From the cell containing the given text, extract its center point as (X, Y) coordinate. 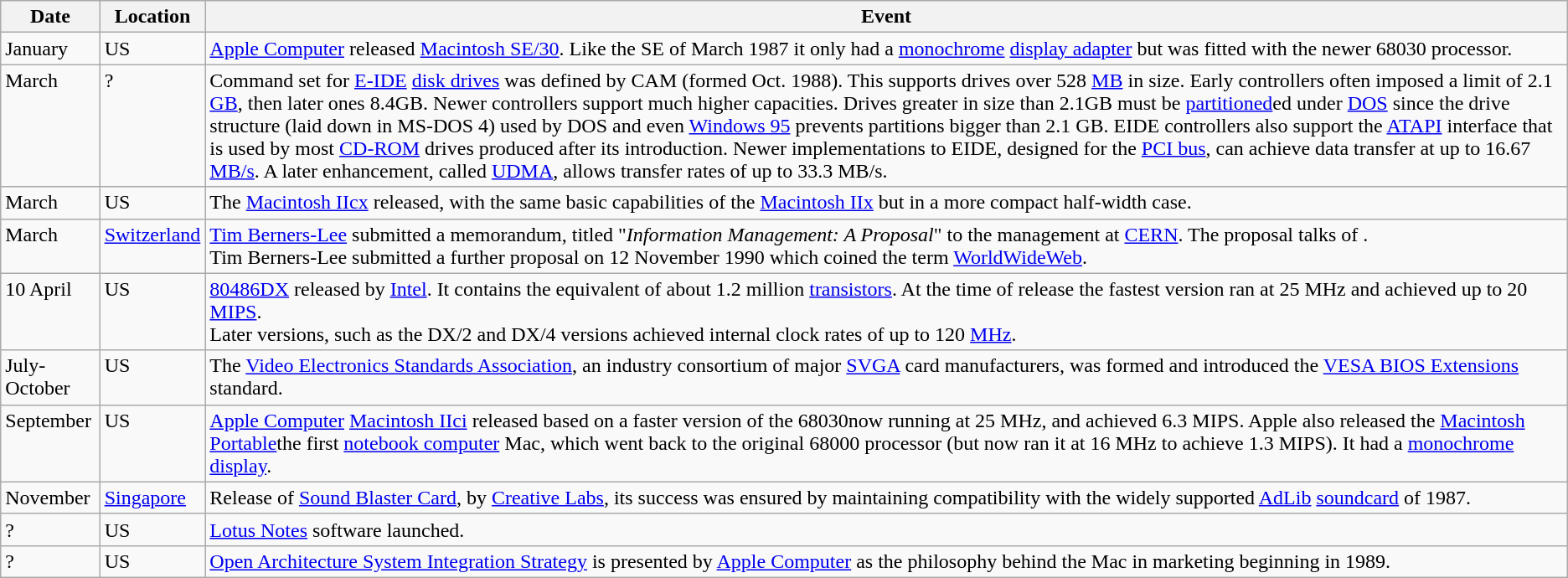
November (50, 498)
Date (50, 17)
Location (152, 17)
10 April (50, 312)
Lotus Notes software launched. (886, 529)
July-October (50, 377)
Singapore (152, 498)
Open Architecture System Integration Strategy is presented by Apple Computer as the philosophy behind the Mac in marketing beginning in 1989. (886, 561)
January (50, 49)
Switzerland (152, 246)
September (50, 443)
Event (886, 17)
The Macintosh IIcx released, with the same basic capabilities of the Macintosh IIx but in a more compact half-width case. (886, 203)
